From the cell containing the given text, extract its center point as (X, Y) coordinate. 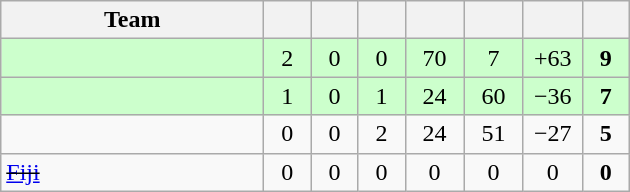
Team (132, 20)
+63 (552, 58)
51 (494, 134)
5 (606, 134)
Fiji (132, 172)
−36 (552, 96)
60 (494, 96)
70 (434, 58)
−27 (552, 134)
9 (606, 58)
